Output the (X, Y) coordinate of the center of the cell containing the given text.  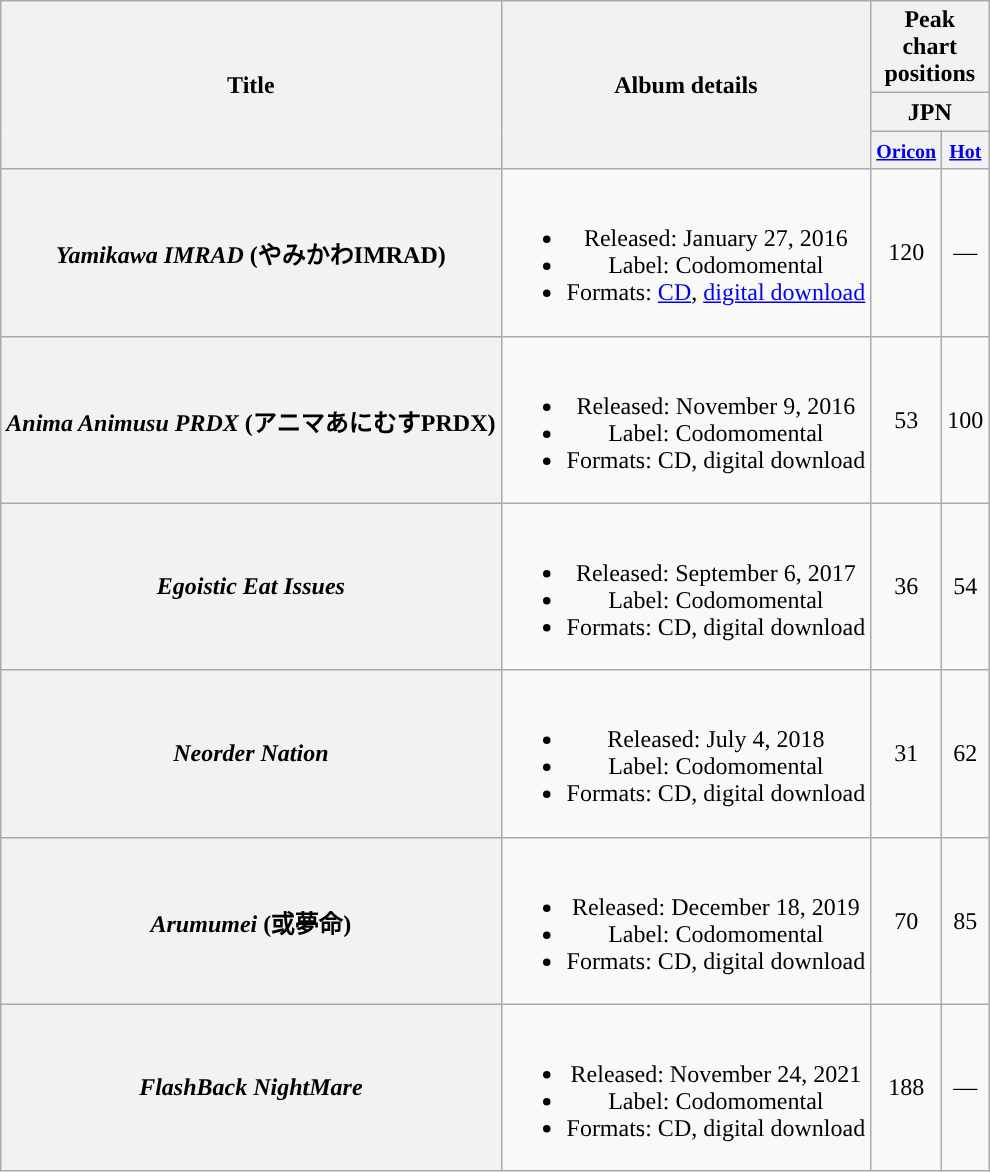
Neorder Nation (251, 754)
Released: September 6, 2017Label: CodomomentalFormats: CD, digital download (686, 586)
85 (966, 920)
Released: January 27, 2016Label: CodomomentalFormats: CD, digital download (686, 252)
JPN (930, 112)
36 (906, 586)
62 (966, 754)
Peak chart positions (930, 47)
Album details (686, 85)
120 (906, 252)
Released: November 9, 2016Label: CodomomentalFormats: CD, digital download (686, 420)
Anima Animusu PRDX (アニマあにむすPRDX) (251, 420)
FlashBack NightMare (251, 1088)
Egoistic Eat Issues (251, 586)
Released: November 24, 2021Label: CodomomentalFormats: CD, digital download (686, 1088)
Yamikawa IMRAD (やみかわIMRAD) (251, 252)
70 (906, 920)
100 (966, 420)
188 (906, 1088)
54 (966, 586)
31 (906, 754)
Oricon (906, 150)
Released: December 18, 2019Label: CodomomentalFormats: CD, digital download (686, 920)
53 (906, 420)
Released: July 4, 2018Label: CodomomentalFormats: CD, digital download (686, 754)
Hot (966, 150)
Title (251, 85)
Arumumei (或夢命) (251, 920)
